Return the (X, Y) coordinate for the center point of the cell that contains the specified text.  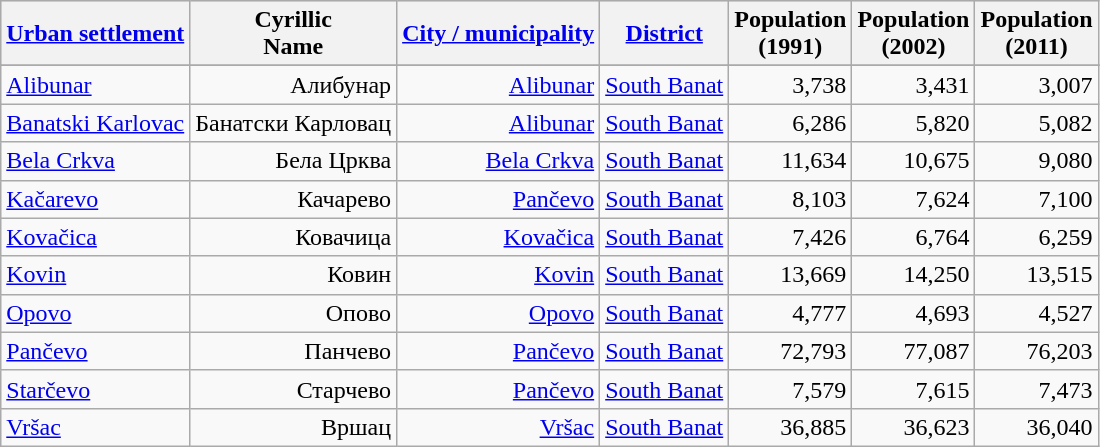
Population(2002) (914, 34)
Ковин (294, 275)
6,286 (790, 123)
5,820 (914, 123)
4,777 (790, 313)
Banatski Karlovac (96, 123)
7,473 (1036, 389)
36,885 (790, 427)
Ковачица (294, 237)
3,007 (1036, 85)
Population(2011) (1036, 34)
Алибунар (294, 85)
3,738 (790, 85)
Kačarevo (96, 199)
3,431 (914, 85)
Population(1991) (790, 34)
Опово (294, 313)
13,669 (790, 275)
36,623 (914, 427)
Бела Црква (294, 161)
10,675 (914, 161)
6,259 (1036, 237)
72,793 (790, 351)
City / municipality (498, 34)
5,082 (1036, 123)
9,080 (1036, 161)
Банатски Карловац (294, 123)
Urban settlement (96, 34)
4,527 (1036, 313)
4,693 (914, 313)
76,203 (1036, 351)
8,103 (790, 199)
11,634 (790, 161)
14,250 (914, 275)
7,615 (914, 389)
7,100 (1036, 199)
Панчево (294, 351)
CyrillicName (294, 34)
36,040 (1036, 427)
7,579 (790, 389)
District (664, 34)
6,764 (914, 237)
Вршац (294, 427)
7,426 (790, 237)
7,624 (914, 199)
Старчево (294, 389)
Starčevo (96, 389)
77,087 (914, 351)
Качарево (294, 199)
13,515 (1036, 275)
